Search for the cell housing the specified text and yield its (x, y) center coordinate. 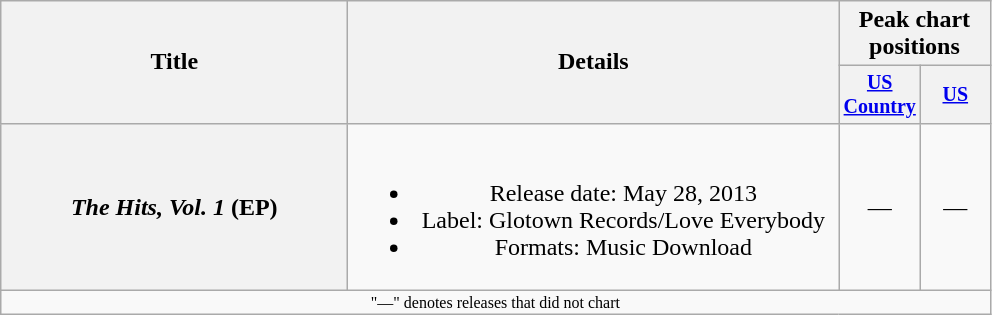
US Country (880, 94)
Peak chartpositions (914, 34)
US (956, 94)
"—" denotes releases that did not chart (496, 302)
Title (174, 62)
Details (594, 62)
The Hits, Vol. 1 (EP) (174, 206)
Release date: May 28, 2013Label: Glotown Records/Love EverybodyFormats: Music Download (594, 206)
